Extract the [X, Y] coordinate from the center of the cell holding the provided text.  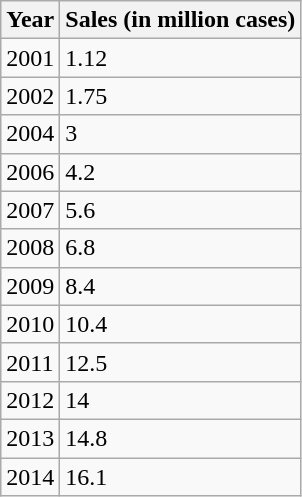
14 [180, 400]
4.2 [180, 172]
2002 [30, 96]
1.75 [180, 96]
5.6 [180, 210]
2007 [30, 210]
Year [30, 20]
3 [180, 134]
14.8 [180, 438]
1.12 [180, 58]
2004 [30, 134]
2014 [30, 477]
8.4 [180, 286]
2009 [30, 286]
2010 [30, 324]
2013 [30, 438]
6.8 [180, 248]
Sales (in million cases) [180, 20]
12.5 [180, 362]
2011 [30, 362]
16.1 [180, 477]
10.4 [180, 324]
2008 [30, 248]
2006 [30, 172]
2012 [30, 400]
2001 [30, 58]
